Locate the cell with the specified text and output its [x, y] center coordinate. 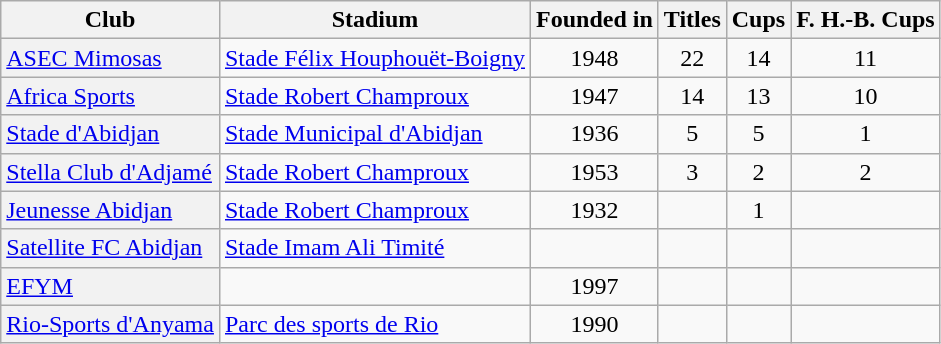
F. H.-B. Cups [866, 20]
ASEC Mimosas [110, 58]
1947 [595, 96]
10 [866, 96]
Africa Sports [110, 96]
Rio-Sports d'Anyama [110, 324]
Titles [692, 20]
1990 [595, 324]
Stadium [374, 20]
Stade Imam Ali Timité [374, 248]
Cups [758, 20]
1936 [595, 134]
Jeunesse Abidjan [110, 210]
Satellite FC Abidjan [110, 248]
1953 [595, 172]
Founded in [595, 20]
Club [110, 20]
Stella Club d'Adjamé [110, 172]
Stade d'Abidjan [110, 134]
Parc des sports de Rio [374, 324]
22 [692, 58]
1932 [595, 210]
Stade Municipal d'Abidjan [374, 134]
1997 [595, 286]
1948 [595, 58]
Stade Félix Houphouët-Boigny [374, 58]
11 [866, 58]
3 [692, 172]
13 [758, 96]
EFYM [110, 286]
